Return the [x, y] coordinate for the center point of the cell that contains the specified text.  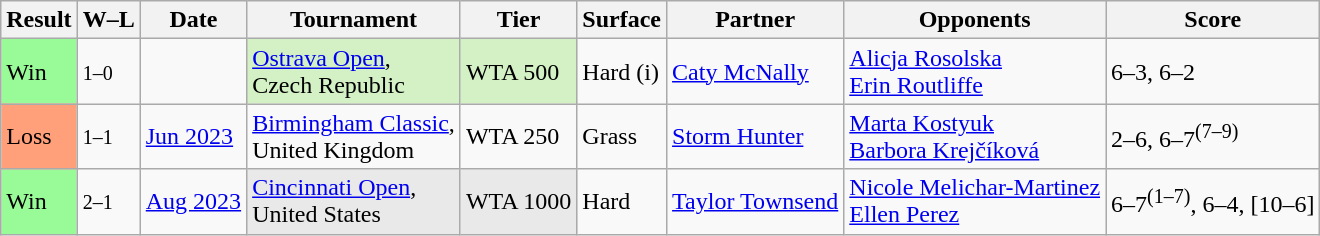
Cincinnati Open, United States [354, 202]
Marta Kostyuk Barbora Krejčíková [975, 136]
Caty McNally [756, 72]
Birmingham Classic, United Kingdom [354, 136]
Result [39, 20]
1–0 [108, 72]
Grass [622, 136]
Taylor Townsend [756, 202]
Hard [622, 202]
Surface [622, 20]
1–1 [108, 136]
Storm Hunter [756, 136]
WTA 250 [518, 136]
Tier [518, 20]
Score [1213, 20]
Ostrava Open, Czech Republic [354, 72]
Date [193, 20]
6–3, 6–2 [1213, 72]
Jun 2023 [193, 136]
Tournament [354, 20]
Partner [756, 20]
Aug 2023 [193, 202]
Opponents [975, 20]
2–1 [108, 202]
Hard (i) [622, 72]
2–6, 6–7(7–9) [1213, 136]
W–L [108, 20]
Loss [39, 136]
WTA 1000 [518, 202]
6–7(1–7), 6–4, [10–6] [1213, 202]
Nicole Melichar-Martinez Ellen Perez [975, 202]
WTA 500 [518, 72]
Alicja Rosolska Erin Routliffe [975, 72]
